Output the (x, y) coordinate of the center of the cell containing the given text.  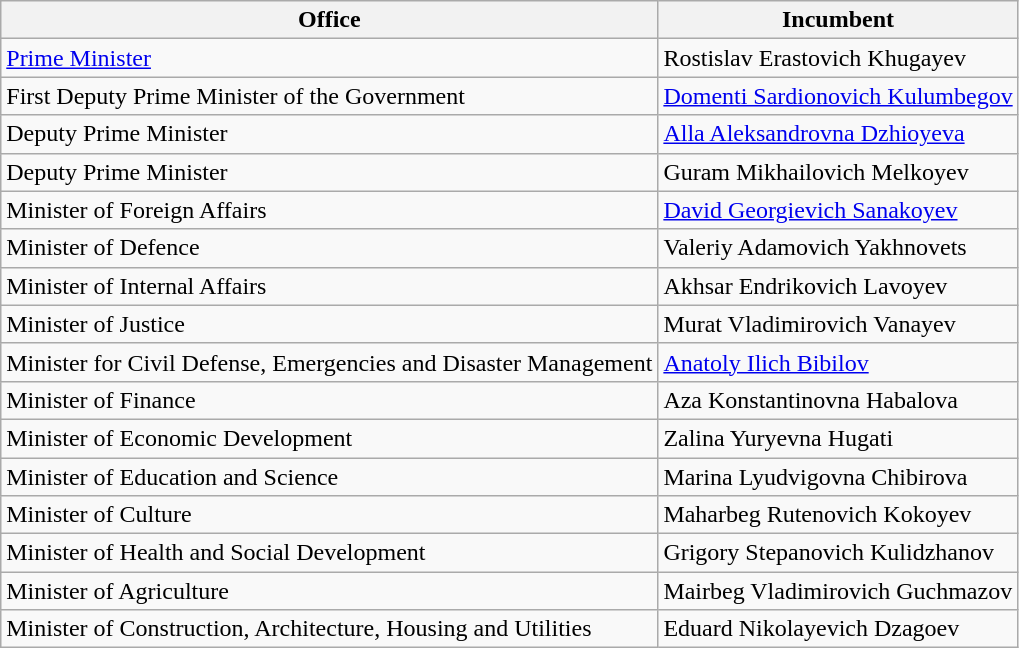
Prime Minister (330, 58)
Grigory Stepanovich Kulidzhanov (838, 553)
Minister for Civil Defense, Emergencies and Disaster Management (330, 362)
First Deputy Prime Minister of the Government (330, 96)
Minister of Foreign Affairs (330, 210)
Alla Aleksandrovna Dzhioyeva (838, 134)
Minister of Health and Social Development (330, 553)
Marina Lyudvigovna Chibirova (838, 477)
Minister of Culture (330, 515)
Minister of Internal Affairs (330, 286)
Domenti Sardionovich Kulumbegov (838, 96)
Eduard Nikolayevich Dzagoev (838, 629)
Valeriy Adamovich Yakhnovets (838, 248)
Minister of Justice (330, 324)
Maharbeg Rutenovich Kokoyev (838, 515)
Minister of Economic Development (330, 438)
Aza Konstantinovna Habalova (838, 400)
David Georgievich Sanakoyev (838, 210)
Minister of Finance (330, 400)
Mairbeg Vladimirovich Guchmazov (838, 591)
Zalina Yuryevna Hugati (838, 438)
Incumbent (838, 20)
Minister of Agriculture (330, 591)
Minister of Construction, Architecture, Housing and Utilities (330, 629)
Minister of Education and Science (330, 477)
Rostislav Erastovich Khugayev (838, 58)
Guram Mikhailovich Melkoyev (838, 172)
Minister of Defence (330, 248)
Anatoly Ilich Bibilov (838, 362)
Akhsar Endrikovich Lavoyev (838, 286)
Office (330, 20)
Murat Vladimirovich Vanayev (838, 324)
